Output the (X, Y) coordinate of the center of the cell containing the given text.  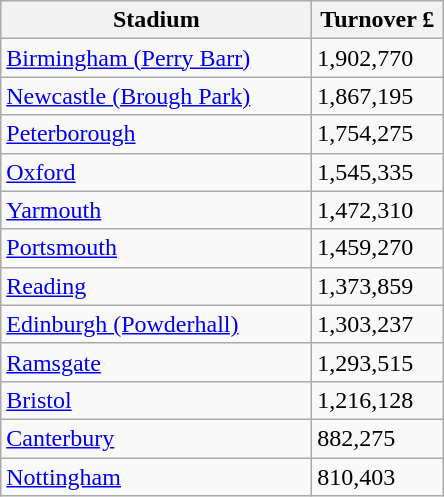
Yarmouth (156, 210)
1,303,237 (378, 324)
Birmingham (Perry Barr) (156, 58)
1,373,859 (378, 286)
Nottingham (156, 477)
1,216,128 (378, 400)
Oxford (156, 172)
Stadium (156, 20)
1,902,770 (378, 58)
810,403 (378, 477)
Portsmouth (156, 248)
Turnover £ (378, 20)
1,293,515 (378, 362)
1,754,275 (378, 134)
1,867,195 (378, 96)
Canterbury (156, 438)
Peterborough (156, 134)
Ramsgate (156, 362)
1,545,335 (378, 172)
1,459,270 (378, 248)
882,275 (378, 438)
1,472,310 (378, 210)
Bristol (156, 400)
Newcastle (Brough Park) (156, 96)
Reading (156, 286)
Edinburgh (Powderhall) (156, 324)
